Output the (X, Y) coordinate of the center of the cell containing the given text.  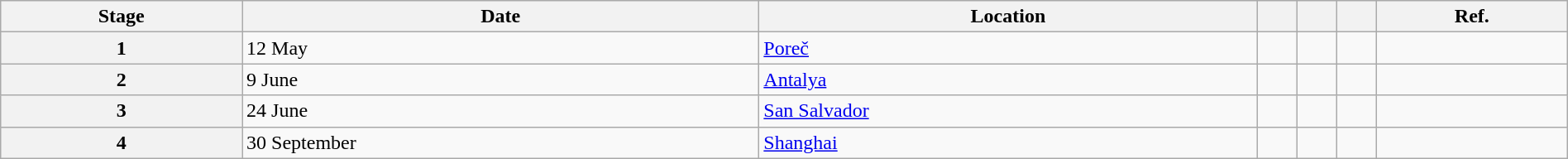
12 May (501, 48)
Poreč (1008, 48)
30 September (501, 142)
San Salvador (1008, 111)
24 June (501, 111)
Date (501, 17)
2 (122, 79)
1 (122, 48)
Stage (122, 17)
Antalya (1008, 79)
Location (1008, 17)
9 June (501, 79)
Shanghai (1008, 142)
3 (122, 111)
4 (122, 142)
Ref. (1472, 17)
